Capture the cell that displays the provided text and extract its [x, y] central coordinate. 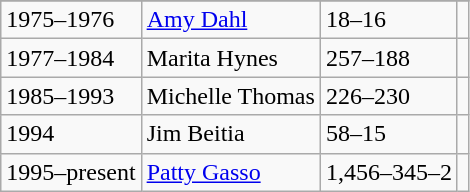
Michelle Thomas [230, 96]
1985–1993 [71, 96]
18–16 [388, 20]
226–230 [388, 96]
Marita Hynes [230, 58]
1995–present [71, 172]
58–15 [388, 134]
1977–1984 [71, 58]
257–188 [388, 58]
Jim Beitia [230, 134]
Amy Dahl [230, 20]
1975–1976 [71, 20]
1994 [71, 134]
Patty Gasso [230, 172]
1,456–345–2 [388, 172]
